Return the [x, y] coordinate for the center point of the cell that contains the specified text.  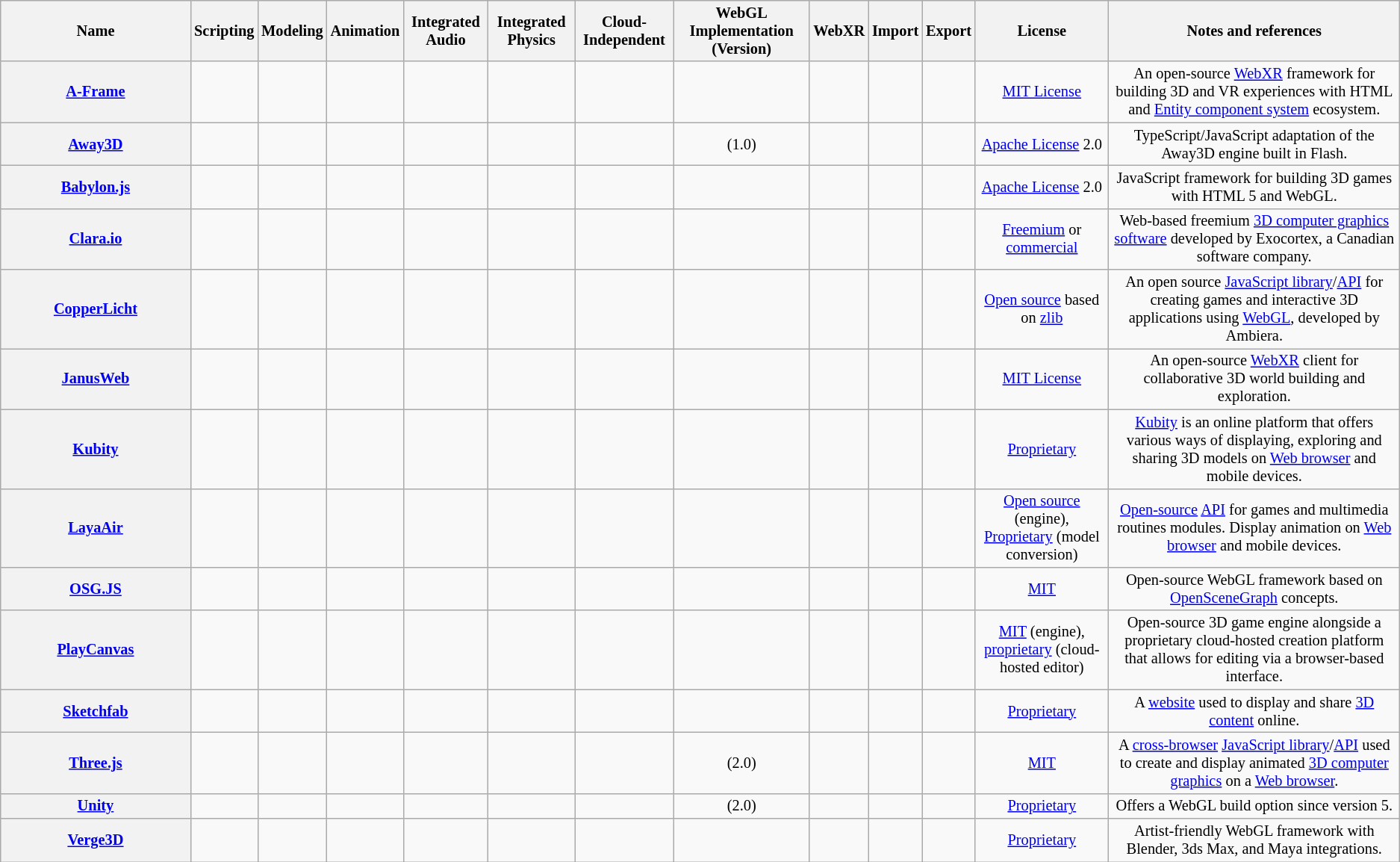
Babylon.js [96, 187]
Three.js [96, 763]
CopperLicht [96, 309]
LayaAir [96, 528]
Sketchfab [96, 711]
Away3D [96, 144]
WebXR [839, 31]
Clara.io [96, 239]
Verge3D [96, 840]
Offers a WebGL build option since version 5. [1254, 806]
An open source JavaScript library/API for creating games and interactive 3D applications using WebGL, developed by Ambiera. [1254, 309]
Name [96, 31]
JavaScript framework for building 3D games with HTML 5 and WebGL. [1254, 187]
A cross-browser JavaScript library/API used to create and display animated 3D computer graphics on a Web browser. [1254, 763]
Integrated Audio [445, 31]
Open-source 3D game engine alongside a proprietary cloud-hosted creation platform that allows for editing via a browser-based interface. [1254, 650]
An open-source WebXR client for collaborative 3D world building and exploration. [1254, 379]
Web-based freemium 3D computer graphics software developed by Exocortex, a Canadian software company. [1254, 239]
WebGL Implementation (Version) [741, 31]
OSG.JS [96, 589]
JanusWeb [96, 379]
Freemium or commercial [1042, 239]
Open source based on zlib [1042, 309]
An open-source WebXR framework for building 3D and VR experiences with HTML and Entity component system ecosystem. [1254, 92]
A website used to display and share 3D content online. [1254, 711]
(1.0) [741, 144]
Modeling [292, 31]
Kubity is an online platform that offers various ways of displaying, exploring and sharing 3D models on Web browser and mobile devices. [1254, 449]
Unity [96, 806]
Artist-friendly WebGL framework with Blender, 3ds Max, and Maya integrations. [1254, 840]
MIT (engine), proprietary (cloud-hosted editor) [1042, 650]
PlayCanvas [96, 650]
Open-source API for games and multimedia routines modules. Display animation on Web browser and mobile devices. [1254, 528]
Integrated Physics [532, 31]
Notes and references [1254, 31]
Animation [366, 31]
Open-source WebGL framework based on OpenSceneGraph concepts. [1254, 589]
Import [895, 31]
Cloud-Independent [624, 31]
Kubity [96, 449]
A-Frame [96, 92]
Open source (engine), Proprietary (model conversion) [1042, 528]
Scripting [224, 31]
License [1042, 31]
Export [948, 31]
TypeScript/JavaScript adaptation of the Away3D engine built in Flash. [1254, 144]
